Find where the given text appears and provide that cell's center as [x, y] coordinate. 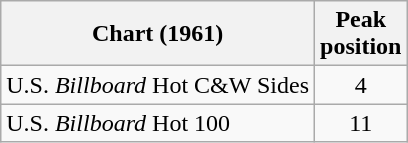
U.S. Billboard Hot C&W Sides [158, 85]
Peakposition [361, 34]
Chart (1961) [158, 34]
4 [361, 85]
U.S. Billboard Hot 100 [158, 123]
11 [361, 123]
